Locate the cell with the specified text and output its [x, y] center coordinate. 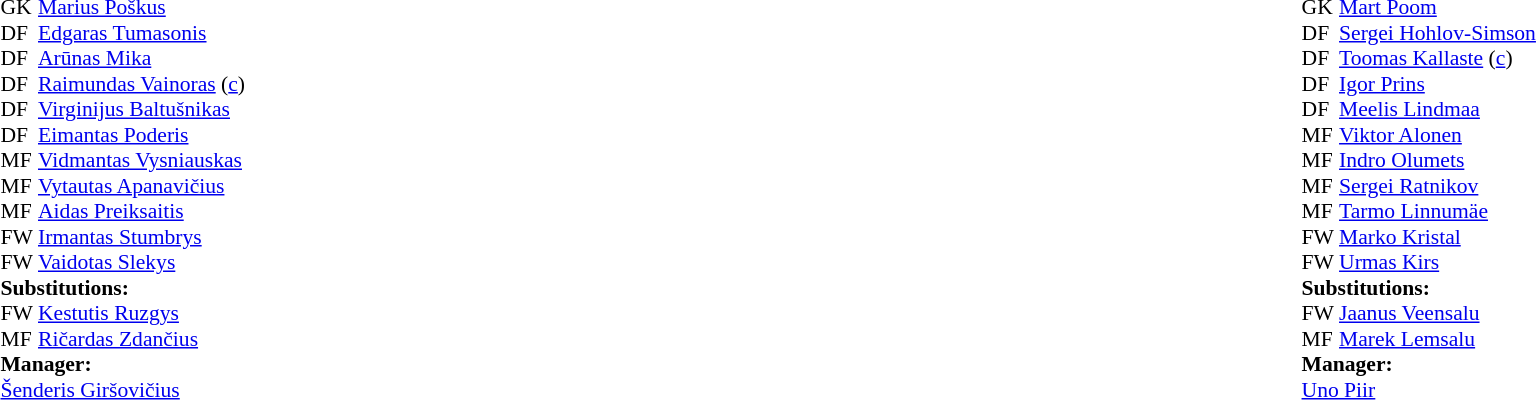
Edgaras Tumasonis [142, 33]
Ričardas Zdančius [142, 339]
Tarmo Linnumäe [1438, 211]
Indro Olumets [1438, 161]
Jaanus Veensalu [1438, 313]
Urmas Kirs [1438, 263]
Toomas Kallaste (c) [1438, 59]
Vidmantas Vysniauskas [142, 161]
Aidas Preiksaitis [142, 211]
Vaidotas Slekys [142, 263]
Virginijus Baltušnikas [142, 109]
Kestutis Ruzgys [142, 313]
Meelis Lindmaa [1438, 109]
Marek Lemsalu [1438, 339]
Vytautas Apanavičius [142, 186]
Viktor Alonen [1438, 135]
Sergei Hohlov-Simson [1438, 33]
Raimundas Vainoras (c) [142, 84]
Sergei Ratnikov [1438, 186]
Irmantas Stumbrys [142, 237]
Igor Prins [1438, 84]
Arūnas Mika [142, 59]
Eimantas Poderis [142, 135]
Marko Kristal [1438, 237]
